Detect which cell encompasses the target text, then output its (x, y) center coordinate. 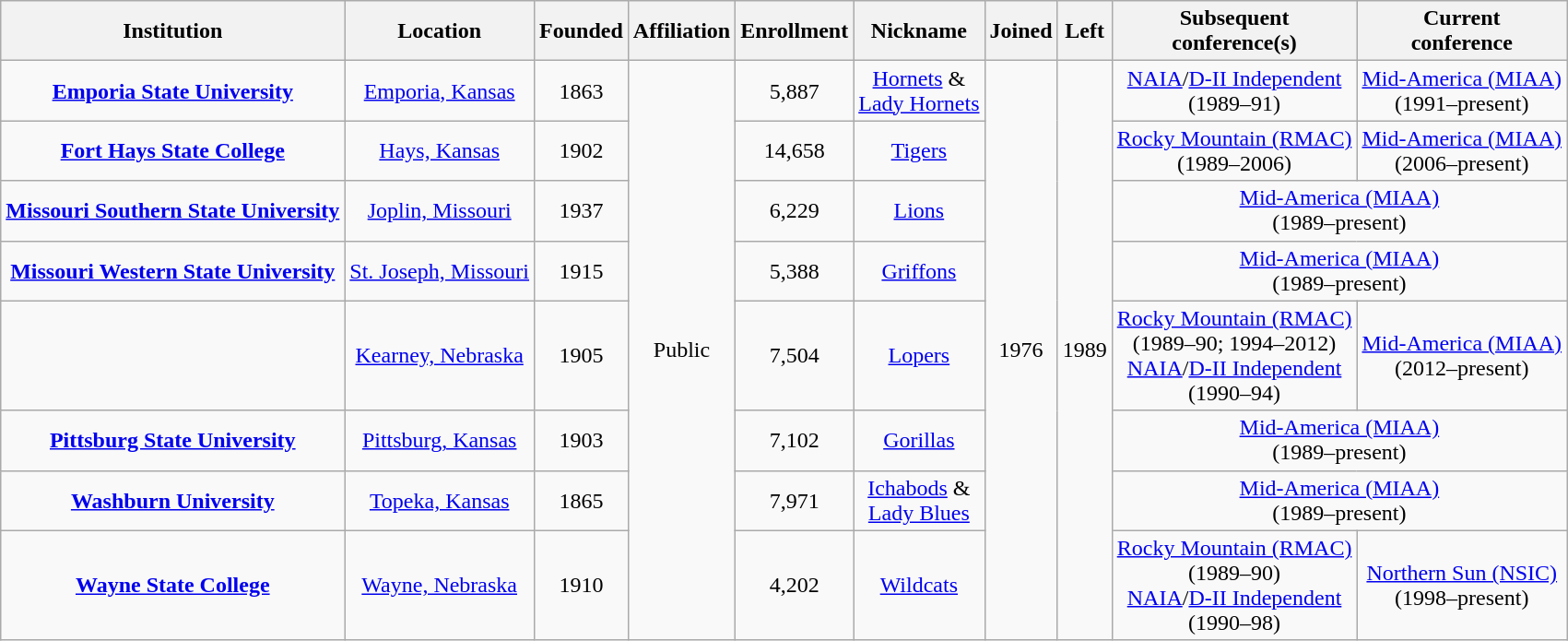
Nickname (919, 31)
Enrollment (795, 31)
St. Joseph, Missouri (440, 271)
5,388 (795, 271)
Joined (1021, 31)
7,971 (795, 500)
1915 (582, 271)
Joplin, Missouri (440, 210)
Washburn University (173, 500)
Pittsburg State University (173, 441)
1905 (582, 356)
14,658 (795, 151)
Founded (582, 31)
Emporia, Kansas (440, 90)
Public (681, 350)
1989 (1084, 350)
Tigers (919, 151)
Lopers (919, 356)
Rocky Mountain (RMAC)(1989–90; 1994–2012)NAIA/D-II Independent(1990–94) (1234, 356)
1863 (582, 90)
Wildcats (919, 585)
Mid-America (MIAA)(1991–present) (1462, 90)
NAIA/D-II Independent(1989–91) (1234, 90)
Kearney, Nebraska (440, 356)
Ichabods &Lady Blues (919, 500)
Lions (919, 210)
7,102 (795, 441)
4,202 (795, 585)
Currentconference (1462, 31)
Topeka, Kansas (440, 500)
Emporia State University (173, 90)
Left (1084, 31)
Mid-America (MIAA)(2006–present) (1462, 151)
1902 (582, 151)
Wayne, Nebraska (440, 585)
1903 (582, 441)
Griffons (919, 271)
Gorillas (919, 441)
Mid-America (MIAA)(2012–present) (1462, 356)
Rocky Mountain (RMAC)(1989–90)NAIA/D-II Independent(1990–98) (1234, 585)
7,504 (795, 356)
6,229 (795, 210)
Northern Sun (NSIC)(1998–present) (1462, 585)
Hays, Kansas (440, 151)
Wayne State College (173, 585)
1910 (582, 585)
1937 (582, 210)
1976 (1021, 350)
Rocky Mountain (RMAC)(1989–2006) (1234, 151)
5,887 (795, 90)
Hornets &Lady Hornets (919, 90)
Pittsburg, Kansas (440, 441)
Missouri Southern State University (173, 210)
Affiliation (681, 31)
1865 (582, 500)
Location (440, 31)
Institution (173, 31)
Subsequentconference(s) (1234, 31)
Missouri Western State University (173, 271)
Fort Hays State College (173, 151)
